From the cell containing the given text, extract its center point as (X, Y) coordinate. 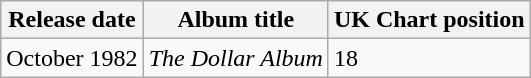
The Dollar Album (236, 58)
Release date (72, 20)
October 1982 (72, 58)
Album title (236, 20)
UK Chart position (429, 20)
18 (429, 58)
